Search for the cell housing the specified text and yield its (X, Y) center coordinate. 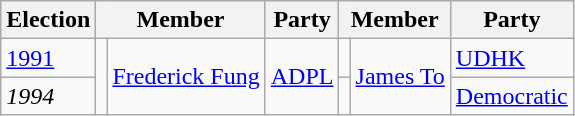
Democratic (512, 96)
James To (400, 77)
ADPL (302, 77)
UDHK (512, 58)
Frederick Fung (186, 77)
Election (48, 20)
1994 (48, 96)
1991 (48, 58)
